Provide the (x, y) coordinate of the cell's center where the given text is located.  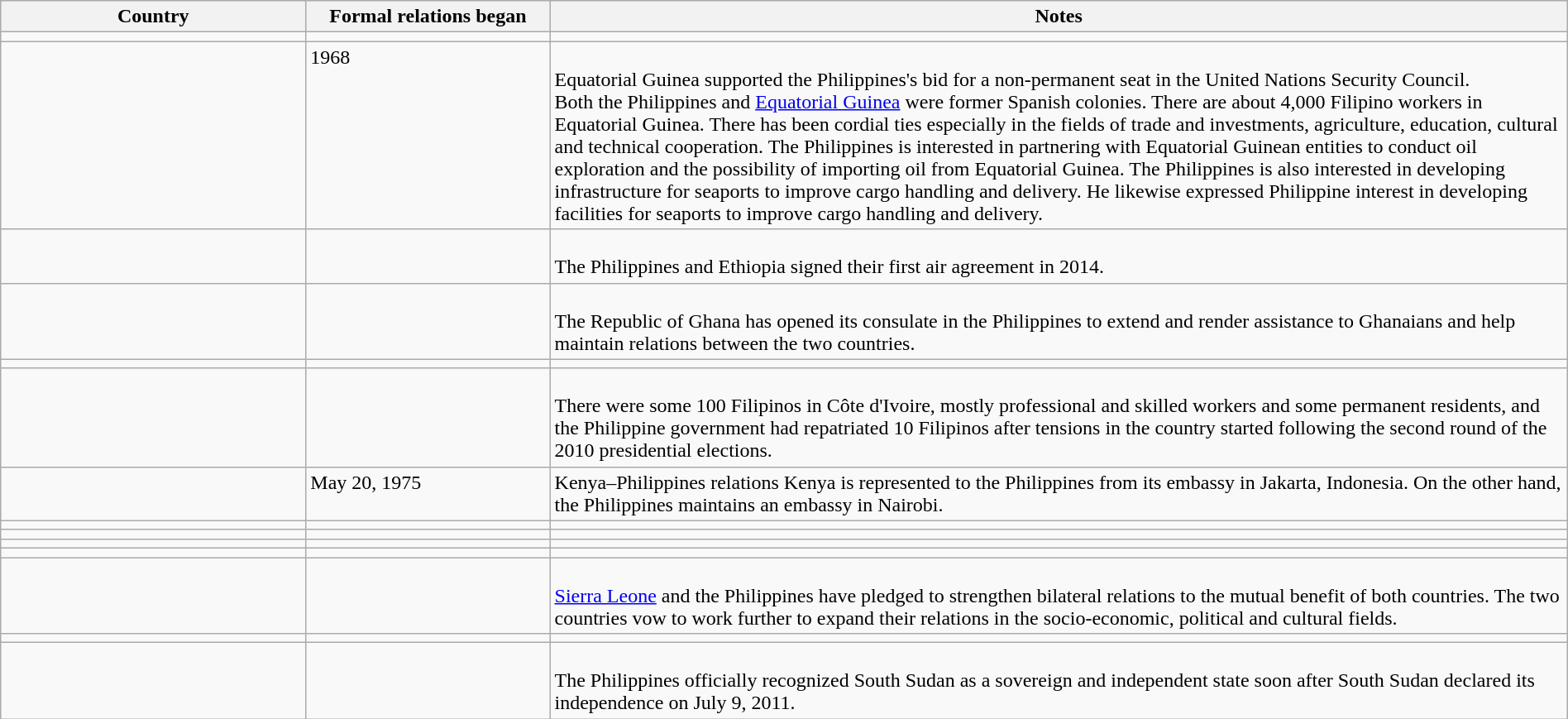
1968 (428, 136)
The Philippines and Ethiopia signed their first air agreement in 2014. (1059, 256)
Country (154, 17)
Notes (1059, 17)
May 20, 1975 (428, 493)
Formal relations began (428, 17)
